Provide the (x, y) coordinate of the cell's center where the given text is located.  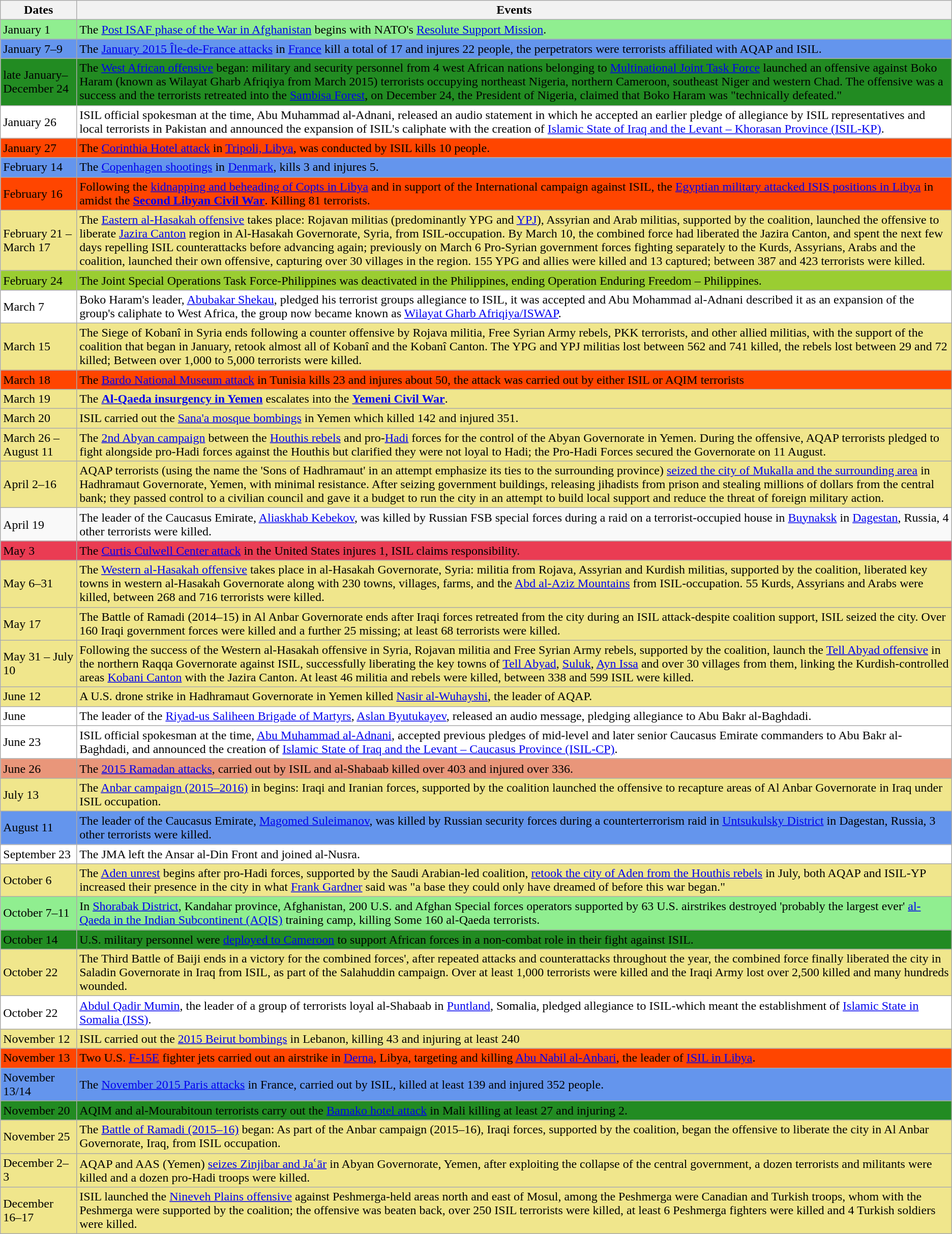
Two U.S. F-15E fighter jets carried out an airstrike in Derna, Libya, targeting and killing Abu Nabil al-Anbari, the leader of ISIL in Libya. (515, 1058)
The 2015 Ramadan attacks, carried out by ISIL and al-Shabaab killed over 403 and injured over 336. (515, 768)
June 23 (39, 742)
December 2–3 (39, 1170)
March 26 – August 11 (39, 444)
October 14 (39, 940)
ISIL carried out the Sana'a mosque bombings in Yemen which killed 142 and injured 351. (515, 418)
November 12 (39, 1039)
March 15 (39, 346)
March 19 (39, 399)
October 7–11 (39, 913)
January 1 (39, 29)
The Bardo National Museum attack in Tunisia kills 23 and injures about 50, the attack was carried out by either ISIL or AQIM terrorists (515, 380)
September 23 (39, 854)
Events (515, 10)
May 17 (39, 623)
The Al-Qaeda insurgency in Yemen escalates into the Yemeni Civil War. (515, 399)
The Copenhagen shootings in Denmark, kills 3 and injures 5. (515, 167)
August 11 (39, 828)
June 26 (39, 768)
ISIL carried out the 2015 Beirut bombings in Lebanon, killing 43 and injuring at least 240 (515, 1039)
June (39, 716)
November 25 (39, 1137)
March 20 (39, 418)
May 31 – July 10 (39, 664)
May 3 (39, 551)
November 20 (39, 1110)
U.S. military personnel were deployed to Cameroon to support African forces in a non-combat role in their fight against ISIL. (515, 940)
November 13/14 (39, 1084)
October 6 (39, 881)
The Corinthia Hotel attack in Tripoli, Libya, was conducted by ISIL kills 10 people. (515, 148)
April 2–16 (39, 485)
A U.S. drone strike in Hadhramaut Governorate in Yemen killed Nasir al-Wuhayshi, the leader of AQAP. (515, 697)
March 18 (39, 380)
The Curtis Culwell Center attack in the United States injures 1, ISIL claims responsibility. (515, 551)
November 13 (39, 1058)
The Post ISAF phase of the War in Afghanistan begins with NATO's Resolute Support Mission. (515, 29)
AQIM and al-Mourabitoun terrorists carry out the Bamako hotel attack in Mali killing at least 27 and injuring 2. (515, 1110)
May 6–31 (39, 584)
February 14 (39, 167)
January 7–9 (39, 49)
June 12 (39, 697)
January 26 (39, 122)
February 16 (39, 193)
late January–December 24 (39, 82)
December 16–17 (39, 1211)
January 27 (39, 148)
July 13 (39, 794)
February 21 – March 17 (39, 240)
The November 2015 Paris attacks in France, carried out by ISIL, killed at least 139 and injured 352 people. (515, 1084)
April 19 (39, 525)
February 24 (39, 280)
Dates (39, 10)
The leader of the Riyad-us Saliheen Brigade of Martyrs, Aslan Byutukayev, released an audio message, pledging allegiance to Abu Bakr al-Baghdadi. (515, 716)
The JMA left the Ansar al-Din Front and joined al-Nusra. (515, 854)
March 7 (39, 306)
The Joint Special Operations Task Force-Philippines was deactivated in the Philippines, ending Operation Enduring Freedom – Philippines. (515, 280)
